Identify which cell holds the provided text, then report its (x, y) central coordinate. 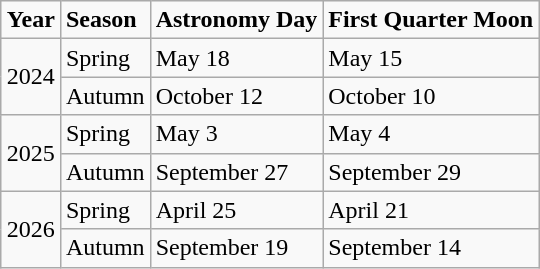
2026 (30, 229)
2025 (30, 153)
May 18 (236, 58)
October 10 (431, 96)
May 4 (431, 134)
Season (105, 20)
May 15 (431, 58)
April 25 (236, 210)
2024 (30, 77)
October 12 (236, 96)
Year (30, 20)
April 21 (431, 210)
September 27 (236, 172)
First Quarter Moon (431, 20)
September 29 (431, 172)
May 3 (236, 134)
September 19 (236, 248)
Astronomy Day (236, 20)
September 14 (431, 248)
